Search for the cell housing the specified text and yield its [X, Y] center coordinate. 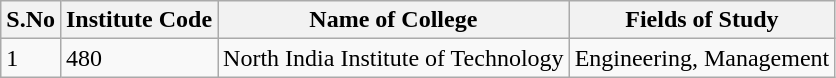
North India Institute of Technology [394, 58]
Name of College [394, 20]
1 [31, 58]
Fields of Study [702, 20]
Engineering, Management [702, 58]
Institute Code [138, 20]
S.No [31, 20]
480 [138, 58]
